For the text-containing cell, return its midpoint in [X, Y] coordinate format. 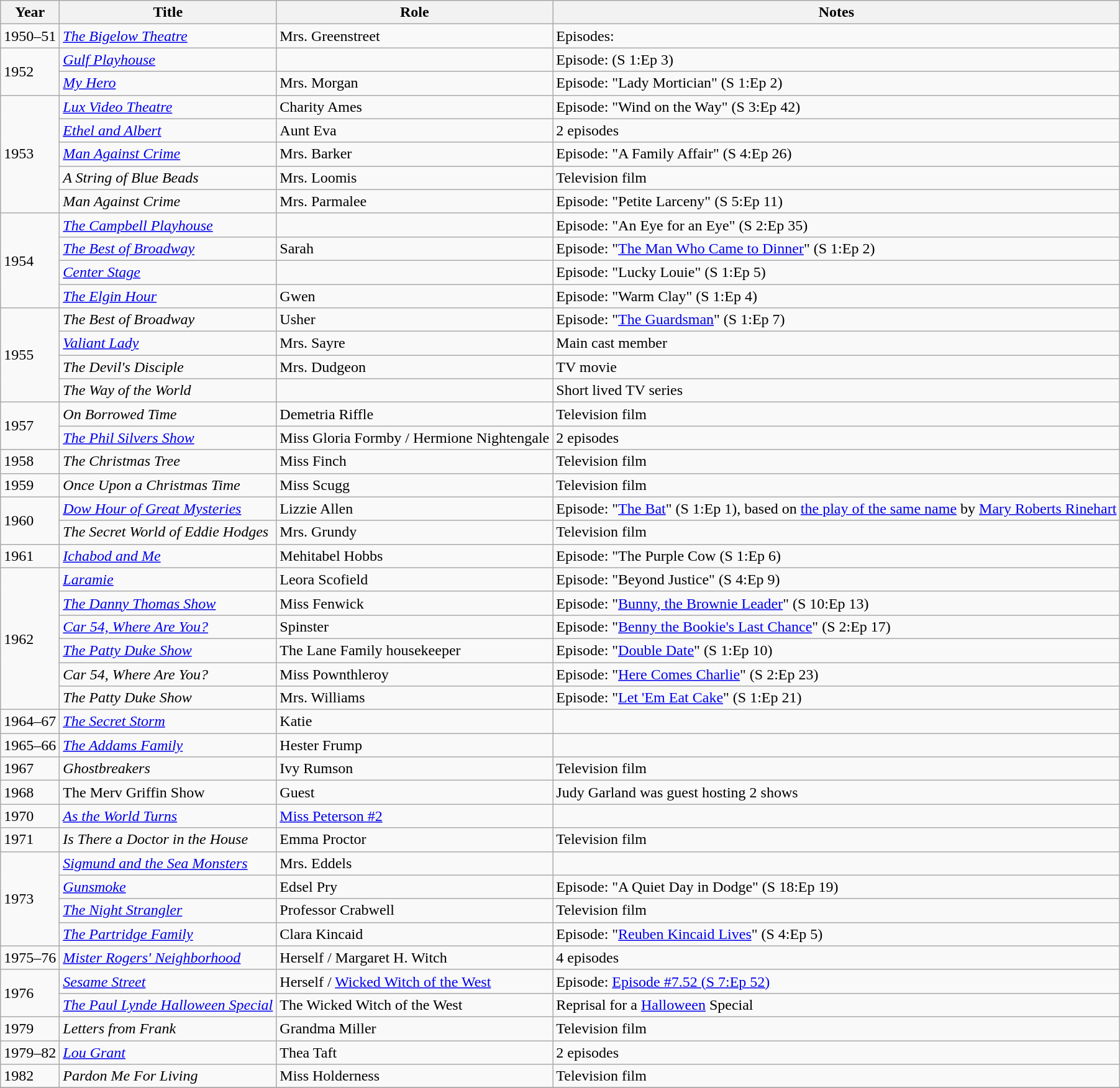
1955 [30, 355]
Episode: "An Eye for an Eye" (S 2:Ep 35) [836, 225]
The Lane Family housekeeper [415, 650]
Ghostbreakers [168, 769]
Judy Garland was guest hosting 2 shows [836, 792]
Sarah [415, 248]
The Night Strangler [168, 910]
The Paul Lynde Halloween Special [168, 1005]
Herself / Margaret H. Witch [415, 958]
Charity Ames [415, 107]
Episode: "Here Comes Charlie" (S 2:Ep 23) [836, 674]
1961 [30, 556]
1982 [30, 1076]
My Hero [168, 83]
Episode: "Lucky Louie" (S 1:Ep 5) [836, 272]
A String of Blue Beads [168, 178]
Center Stage [168, 272]
Episode: "Wind on the Way" (S 3:Ep 42) [836, 107]
1967 [30, 769]
1952 [30, 71]
1973 [30, 899]
Clara Kincaid [415, 934]
1964–67 [30, 722]
The Secret Storm [168, 722]
Mehitabel Hobbs [415, 556]
Ethel and Albert [168, 130]
Miss Gloria Formby / Hermione Nightengale [415, 438]
Ichabod and Me [168, 556]
Reprisal for a Halloween Special [836, 1005]
Emma Proctor [415, 840]
Episode: "The Bat" (S 1:Ep 1), based on the play of the same name by Mary Roberts Rinehart [836, 509]
1950–51 [30, 36]
The Merv Griffin Show [168, 792]
Episode: "Double Date" (S 1:Ep 10) [836, 650]
Herself / Wicked Witch of the West [415, 981]
Guest [415, 792]
Mrs. Loomis [415, 178]
1953 [30, 154]
The Christmas Tree [168, 461]
Episode: (S 1:Ep 3) [836, 60]
1954 [30, 260]
Demetria Riffle [415, 414]
1957 [30, 426]
1962 [30, 638]
Grandma Miller [415, 1028]
Episode: "Warm Clay" (S 1:Ep 4) [836, 296]
Episode: "The Guardsman" (S 1:Ep 7) [836, 320]
Usher [415, 320]
Mrs. Eddels [415, 863]
1959 [30, 485]
Miss Finch [415, 461]
Miss Fenwick [415, 603]
4 episodes [836, 958]
Hester Frump [415, 745]
Letters from Frank [168, 1028]
Episode: Episode #7.52 (S 7:Ep 52) [836, 981]
Katie [415, 722]
Leora Scofield [415, 579]
Thea Taft [415, 1053]
The Devil's Disciple [168, 367]
Laramie [168, 579]
Mrs. Barker [415, 154]
Mrs. Grundy [415, 532]
Episode: "A Family Affair" (S 4:Ep 26) [836, 154]
Mrs. Sayre [415, 343]
The Addams Family [168, 745]
Gulf Playhouse [168, 60]
Sigmund and the Sea Monsters [168, 863]
Notes [836, 12]
Role [415, 12]
The Danny Thomas Show [168, 603]
Episode: "The Purple Cow (S 1:Ep 6) [836, 556]
Valiant Lady [168, 343]
1979–82 [30, 1053]
1971 [30, 840]
1968 [30, 792]
The Way of the World [168, 391]
Miss Pownthleroy [415, 674]
Lizzie Allen [415, 509]
Miss Peterson #2 [415, 816]
Gwen [415, 296]
Mrs. Greenstreet [415, 36]
Sesame Street [168, 981]
Year [30, 12]
Mrs. Williams [415, 698]
Mister Rogers' Neighborhood [168, 958]
Episode: "The Man Who Came to Dinner" (S 1:Ep 2) [836, 248]
The Secret World of Eddie Hodges [168, 532]
Main cast member [836, 343]
Episode: "Bunny, the Brownie Leader" (S 10:Ep 13) [836, 603]
The Elgin Hour [168, 296]
TV movie [836, 367]
The Partridge Family [168, 934]
Ivy Rumson [415, 769]
On Borrowed Time [168, 414]
Mrs. Dudgeon [415, 367]
Episode: "A Quiet Day in Dodge" (S 18:Ep 19) [836, 887]
Episode: "Lady Mortician" (S 1:Ep 2) [836, 83]
The Phil Silvers Show [168, 438]
The Wicked Witch of the West [415, 1005]
Episodes: [836, 36]
Once Upon a Christmas Time [168, 485]
1975–76 [30, 958]
1965–66 [30, 745]
Is There a Doctor in the House [168, 840]
The Bigelow Theatre [168, 36]
Mrs. Morgan [415, 83]
1958 [30, 461]
1979 [30, 1028]
Episode: "Benny the Bookie's Last Chance" (S 2:Ep 17) [836, 627]
Mrs. Parmalee [415, 201]
1960 [30, 520]
Episode: "Let 'Em Eat Cake" (S 1:Ep 21) [836, 698]
Short lived TV series [836, 391]
Aunt Eva [415, 130]
Title [168, 12]
Lou Grant [168, 1053]
1976 [30, 993]
Episode: "Petite Larceny" (S 5:Ep 11) [836, 201]
Spinster [415, 627]
The Campbell Playhouse [168, 225]
Episode: "Reuben Kincaid Lives" (S 4:Ep 5) [836, 934]
Miss Holderness [415, 1076]
Miss Scugg [415, 485]
Professor Crabwell [415, 910]
Edsel Pry [415, 887]
Gunsmoke [168, 887]
1970 [30, 816]
As the World Turns [168, 816]
Lux Video Theatre [168, 107]
Episode: "Beyond Justice" (S 4:Ep 9) [836, 579]
Dow Hour of Great Mysteries [168, 509]
Pardon Me For Living [168, 1076]
